Extract the [x, y] coordinate from the center of the cell holding the provided text.  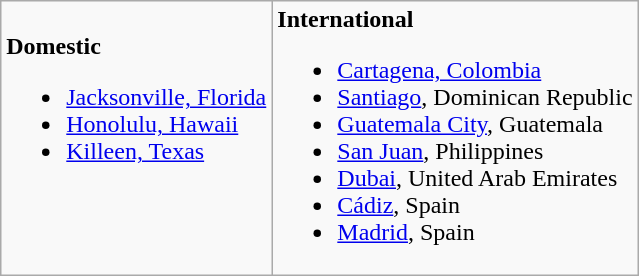
Domestic Jacksonville, Florida Honolulu, Hawaii Killeen, Texas [136, 138]
